Determine the [x, y] coordinate at the center of the cell enclosing the given text.  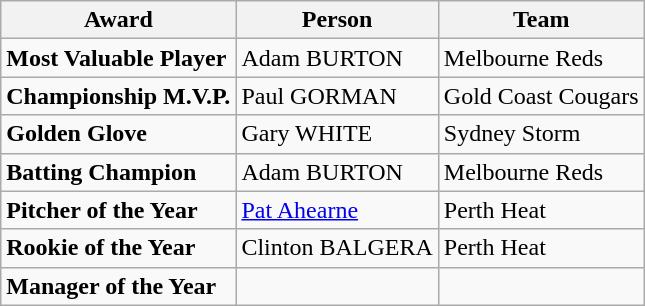
Paul GORMAN [337, 96]
Gary WHITE [337, 134]
Person [337, 20]
Rookie of the Year [118, 248]
Championship M.V.P. [118, 96]
Pitcher of the Year [118, 210]
Sydney Storm [541, 134]
Team [541, 20]
Manager of the Year [118, 286]
Batting Champion [118, 172]
Pat Ahearne [337, 210]
Most Valuable Player [118, 58]
Clinton BALGERA [337, 248]
Golden Glove [118, 134]
Gold Coast Cougars [541, 96]
Award [118, 20]
